Capture the cell that displays the provided text and extract its (x, y) central coordinate. 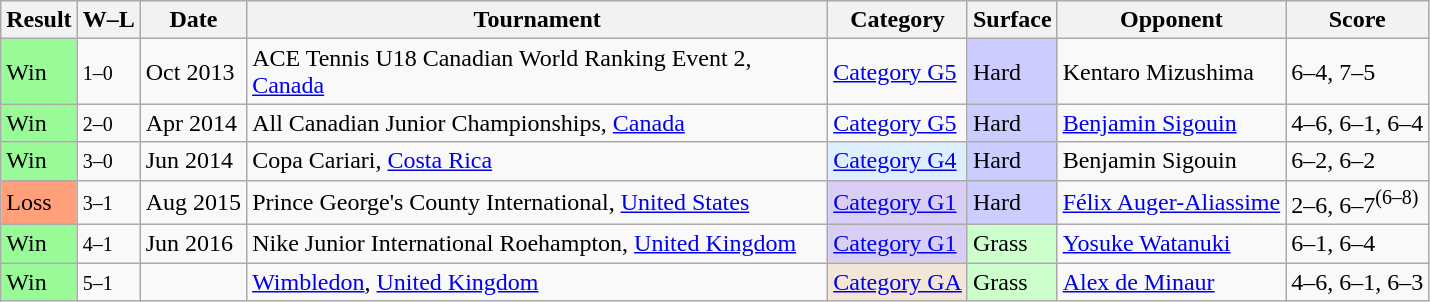
Kentaro Mizushima (1172, 72)
6–1, 6–4 (1358, 244)
ACE Tennis U18 Canadian World Ranking Event 2, Canada (538, 72)
Jun 2014 (193, 161)
2–0 (108, 123)
Category G4 (898, 161)
Opponent (1172, 20)
Category (898, 20)
6–2, 6–2 (1358, 161)
Nike Junior International Roehampton, United Kingdom (538, 244)
All Canadian Junior Championships, Canada (538, 123)
Wimbledon, United Kingdom (538, 282)
Félix Auger-Aliassime (1172, 202)
Loss (39, 202)
Prince George's County International, United States (538, 202)
Copa Cariari, Costa Rica (538, 161)
Jun 2016 (193, 244)
Oct 2013 (193, 72)
Yosuke Watanuki (1172, 244)
3–1 (108, 202)
W–L (108, 20)
4–6, 6–1, 6–3 (1358, 282)
4–1 (108, 244)
Category GA (898, 282)
1–0 (108, 72)
3–0 (108, 161)
Apr 2014 (193, 123)
Score (1358, 20)
5–1 (108, 282)
4–6, 6–1, 6–4 (1358, 123)
Aug 2015 (193, 202)
Date (193, 20)
Result (39, 20)
Alex de Minaur (1172, 282)
Surface (1012, 20)
2–6, 6–7(6–8) (1358, 202)
Tournament (538, 20)
6–4, 7–5 (1358, 72)
